Find where the given text appears and provide that cell's center as (x, y) coordinate. 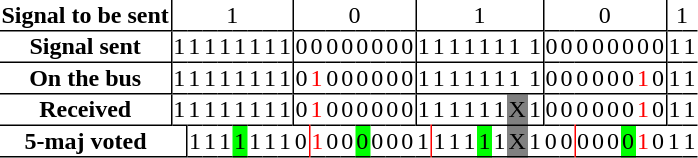
5-maj voted (86, 141)
Signal sent (86, 47)
On the bus (86, 78)
Received (86, 110)
Signal to be sent (86, 16)
